Detect which cell encompasses the target text, then output its (X, Y) center coordinate. 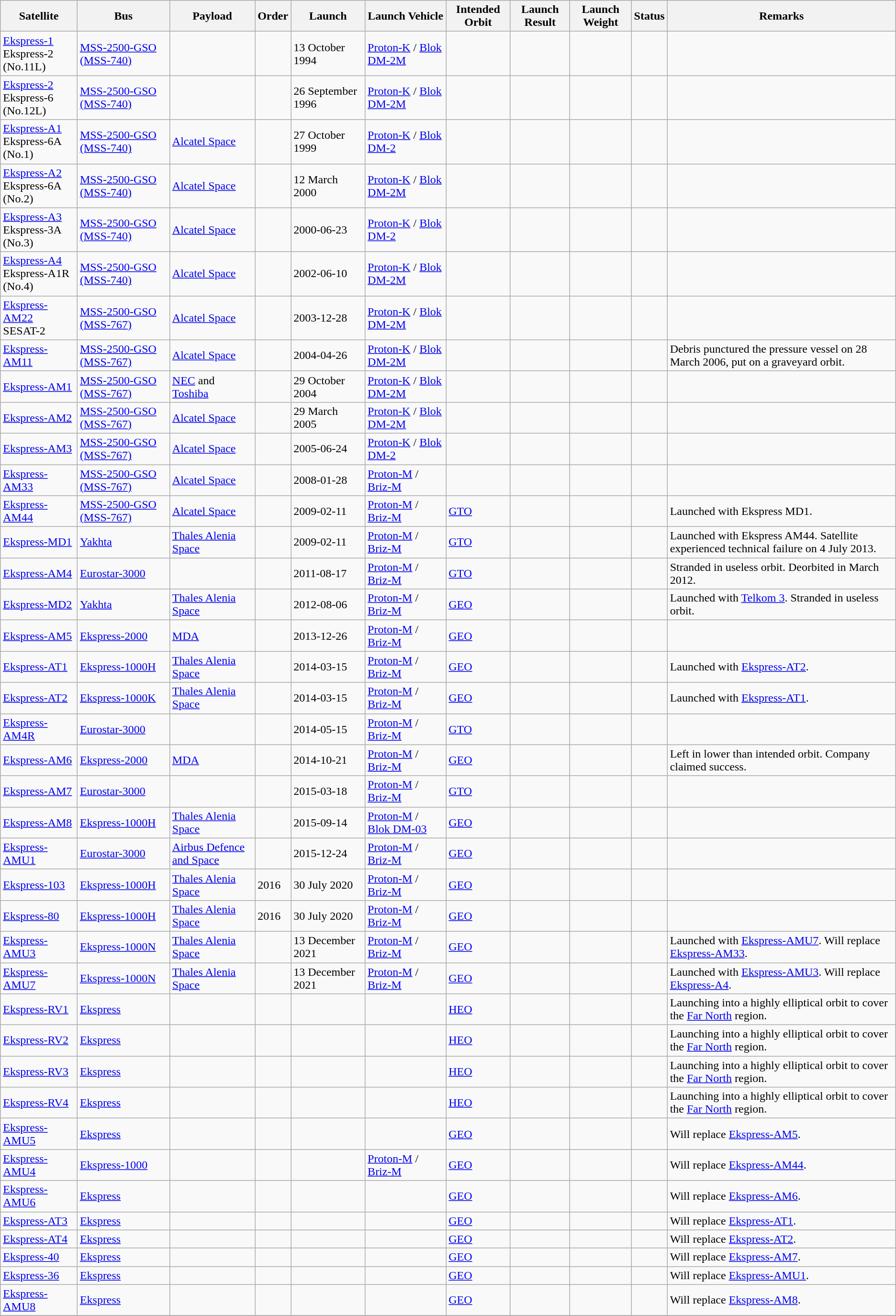
Ekspress-AMU5 (39, 1134)
Will replace Ekspress-AMU1. (781, 1275)
26 September 1996 (328, 98)
Ekspress-A3Ekspress-3A (No.3) (39, 230)
Launched with Ekspress-AT1. (781, 698)
Will replace Ekspress-AM5. (781, 1134)
Ekspress-AM6 (39, 760)
Ekspress-AT1 (39, 667)
2014-10-21 (328, 760)
Launched with Ekspress-AMU7. Will replace Ekspress-AM33. (781, 947)
2015-09-14 (328, 822)
Ekspress-A1Ekspress-6A (No.1) (39, 142)
Will replace Ekspress-AM7. (781, 1257)
2011-08-17 (328, 573)
Will replace Ekspress-AT2. (781, 1239)
Ekspress-AM3 (39, 449)
Ekspress-AM1 (39, 387)
Launched with Ekspress-AMU3. Will replace Ekspress-A4. (781, 978)
Will replace Ekspress-AM8. (781, 1300)
Payload (212, 16)
Ekspress-AM2 (39, 417)
Ekspress-AM33 (39, 480)
Ekspress-AM8 (39, 822)
Ekspress-1Ekspress-2 (No.11L) (39, 54)
Ekspress-AM4 (39, 573)
Status (649, 16)
NEC and Toshiba (212, 387)
Ekspress-AM7 (39, 792)
Launch (328, 16)
Ekspress-40 (39, 1257)
27 October 1999 (328, 142)
Ekspress-AM22SESAT-2 (39, 318)
13 October 1994 (328, 54)
2008-01-28 (328, 480)
Ekspress-AT2 (39, 698)
Intended Orbit (478, 16)
Left in lower than intended orbit. Company claimed success. (781, 760)
Ekspress-AM5 (39, 636)
2012-08-06 (328, 605)
Launched with Ekspress AM44. Satellite experienced technical failure on 4 July 2013. (781, 543)
Launch Weight (601, 16)
Stranded in useless orbit. Deorbited in March 2012. (781, 573)
Ekspress-RV2 (39, 1040)
Ekspress-RV3 (39, 1072)
Order (273, 16)
29 March 2005 (328, 417)
12 March 2000 (328, 186)
Ekspress-RV4 (39, 1103)
Will replace Ekspress-AM44. (781, 1165)
2000-06-23 (328, 230)
Ekspress-AMU8 (39, 1300)
Ekspress-AT3 (39, 1221)
2005-06-24 (328, 449)
Launch Result (540, 16)
Ekspress-AM44 (39, 511)
Ekspress-AMU4 (39, 1165)
Ekspress-1000 (123, 1165)
Ekspress-1000K (123, 698)
Ekspress-AM11 (39, 355)
29 October 2004 (328, 387)
Ekspress-AM4R (39, 729)
Debris punctured the pressure vessel on 28 March 2006, put on a graveyard orbit. (781, 355)
Launch Vehicle (406, 16)
2015-12-24 (328, 854)
Launched with Ekspress MD1. (781, 511)
Remarks (781, 16)
2014-05-15 (328, 729)
Ekspress-MD2 (39, 605)
2013-12-26 (328, 636)
Ekspress-AMU3 (39, 947)
Ekspress-103 (39, 884)
Ekspress-RV1 (39, 1010)
Airbus Defence and Space (212, 854)
Launched with Ekspress-AT2. (781, 667)
Proton-M / Blok DM-03 (406, 822)
2003-12-28 (328, 318)
Ekspress-2Ekspress-6 (No.12L) (39, 98)
Ekspress-AMU6 (39, 1196)
Ekspress-AMU7 (39, 978)
2004-04-26 (328, 355)
Launched with Telkom 3. Stranded in useless orbit. (781, 605)
Satellite (39, 16)
Will replace Ekspress-AT1. (781, 1221)
2015-03-18 (328, 792)
Ekspress-36 (39, 1275)
Ekspress-A2Ekspress-6A (No.2) (39, 186)
2002-06-10 (328, 274)
Ekspress-AT4 (39, 1239)
Ekspress-80 (39, 916)
Will replace Ekspress-AM6. (781, 1196)
Ekspress-A4Ekspress-A1R (No.4) (39, 274)
Ekspress-AMU1 (39, 854)
Ekspress-MD1 (39, 543)
Bus (123, 16)
